Output the [X, Y] coordinate of the center of the cell containing the given text.  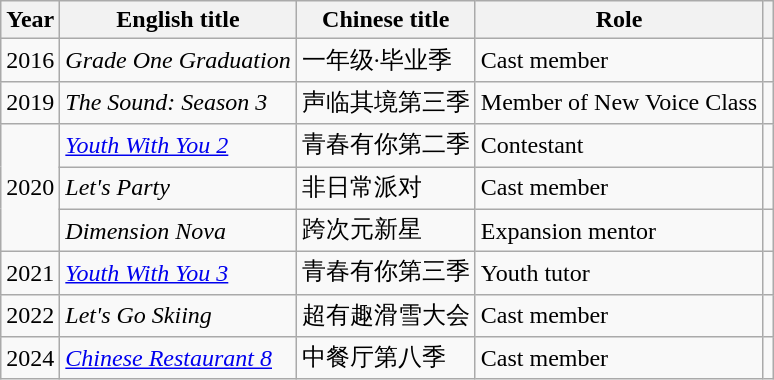
Youth With You 2 [178, 146]
English title [178, 20]
Member of New Voice Class [618, 102]
声临其境第三季 [386, 102]
非日常派对 [386, 188]
一年级·毕业季 [386, 60]
2016 [30, 60]
Let's Go Skiing [178, 316]
Chinese title [386, 20]
2020 [30, 188]
Youth tutor [618, 274]
超有趣滑雪大会 [386, 316]
2022 [30, 316]
2019 [30, 102]
Youth With You 3 [178, 274]
Expansion mentor [618, 230]
2021 [30, 274]
Dimension Nova [178, 230]
Role [618, 20]
The Sound: Season 3 [178, 102]
跨次元新星 [386, 230]
Contestant [618, 146]
Chinese Restaurant 8 [178, 358]
青春有你第二季 [386, 146]
青春有你第三季 [386, 274]
中餐厅第八季 [386, 358]
Year [30, 20]
Let's Party [178, 188]
2024 [30, 358]
Grade One Graduation [178, 60]
